Return the [x, y] coordinate for the center point of the cell that contains the specified text.  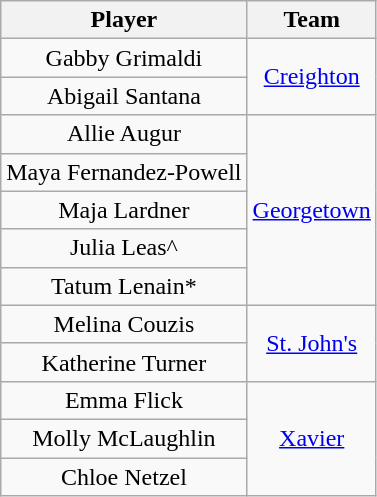
Melina Couzis [124, 324]
Creighton [312, 77]
Xavier [312, 438]
Player [124, 20]
Abigail Santana [124, 96]
Katherine Turner [124, 362]
Georgetown [312, 210]
St. John's [312, 343]
Gabby Grimaldi [124, 58]
Team [312, 20]
Emma Flick [124, 400]
Chloe Netzel [124, 477]
Maya Fernandez-Powell [124, 172]
Allie Augur [124, 134]
Julia Leas^ [124, 248]
Maja Lardner [124, 210]
Tatum Lenain* [124, 286]
Molly McLaughlin [124, 438]
